Identify which cell holds the provided text, then report its [x, y] central coordinate. 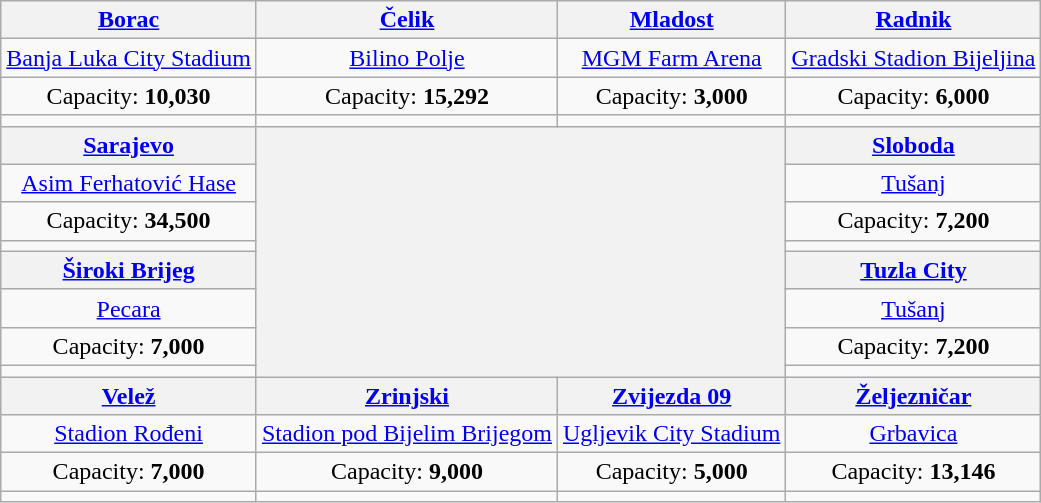
Zrinjski [406, 395]
Tuzla City [914, 270]
Pecara [129, 308]
Velež [129, 395]
Capacity: 34,500 [129, 221]
Banja Luka City Stadium [129, 58]
Sarajevo [129, 145]
Capacity: 10,030 [129, 96]
Stadion pod Bijelim Brijegom [406, 434]
Capacity: 13,146 [914, 472]
Asim Ferhatović Hase [129, 183]
Čelik [406, 20]
Mladost [672, 20]
Radnik [914, 20]
Capacity: 5,000 [672, 472]
Capacity: 15,292 [406, 96]
Stadion Rođeni [129, 434]
Capacity: 9,000 [406, 472]
Grbavica [914, 434]
MGM Farm Arena [672, 58]
Gradski Stadion Bijeljina [914, 58]
Capacity: 3,000 [672, 96]
Capacity: 6,000 [914, 96]
Široki Brijeg [129, 270]
Sloboda [914, 145]
Željezničar [914, 395]
Zvijezda 09 [672, 395]
Borac [129, 20]
Ugljevik City Stadium [672, 434]
Bilino Polje [406, 58]
